Extract the (X, Y) coordinate from the center of the cell holding the provided text.  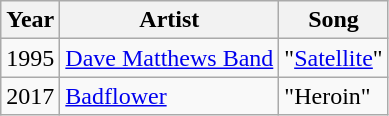
"Heroin" (334, 96)
"Satellite" (334, 58)
Artist (170, 20)
Dave Matthews Band (170, 58)
1995 (30, 58)
2017 (30, 96)
Song (334, 20)
Year (30, 20)
Badflower (170, 96)
